Capture the cell that displays the provided text and extract its (X, Y) central coordinate. 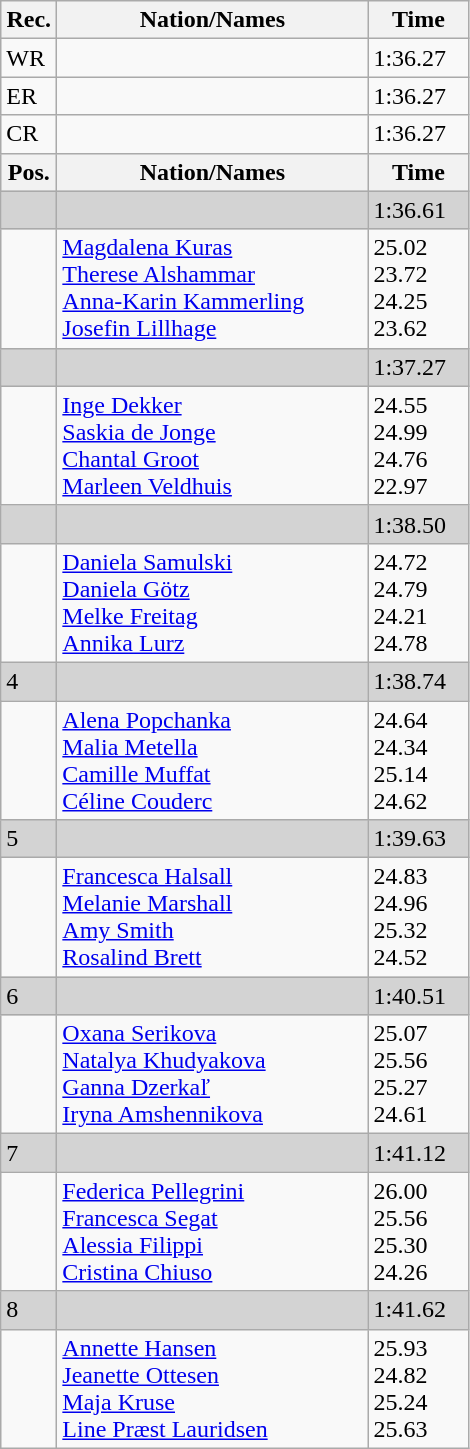
25.07 25.56 25.27 24.61 (418, 1074)
1:37.27 (418, 367)
1:41.12 (418, 1153)
Pos. (29, 172)
Annette Hansen Jeanette Ottesen Maja Kruse Line Præst Lauridsen (212, 1388)
24.6424.3425.1424.62 (418, 760)
26.00 25.56 25.30 24.26 (418, 1232)
24.55 24.99 24.76 22.97 (418, 446)
6 (29, 996)
Inge Dekker Saskia de Jonge Chantal Groot Marleen Veldhuis (212, 446)
WR (29, 58)
1:40.51 (418, 996)
Oxana Serikova Natalya Khudyakova Ganna Dzerkaľ Iryna Amshennikova (212, 1074)
8 (29, 1310)
4 (29, 681)
1:38.50 (418, 524)
Daniela Samulski Daniela Götz Melke Freitag Annika Lurz (212, 602)
Rec. (29, 20)
Magdalena Kuras Therese Alshammar Anna-Karin Kammerling Josefin Lillhage (212, 288)
5 (29, 839)
7 (29, 1153)
25.93 24.82 25.24 25.63 (418, 1388)
Francesca Halsall Melanie Marshall Amy Smith Rosalind Brett (212, 918)
1:36.61 (418, 210)
24.83 24.96 25.32 24.52 (418, 918)
Federica Pellegrini Francesca Segat Alessia Filippi Cristina Chiuso (212, 1232)
Alena Popchanka Malia Metella Camille Muffat Céline Couderc (212, 760)
CR (29, 134)
25.02 23.72 24.25 23.62 (418, 288)
24.7224.7924.2124.78 (418, 602)
1:38.74 (418, 681)
ER (29, 96)
1:41.62 (418, 1310)
1:39.63 (418, 839)
